Return (X, Y) of the center of cell containing provided text 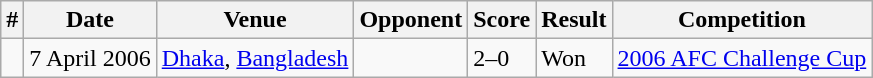
Result (574, 20)
2006 AFC Challenge Cup (742, 58)
# (12, 20)
Date (90, 20)
Venue (255, 20)
2–0 (502, 58)
Dhaka, Bangladesh (255, 58)
7 April 2006 (90, 58)
Opponent (411, 20)
Competition (742, 20)
Score (502, 20)
Won (574, 58)
